Pinpoint the cell where the given text exists, returning its (x, y) midpoint coordinate. 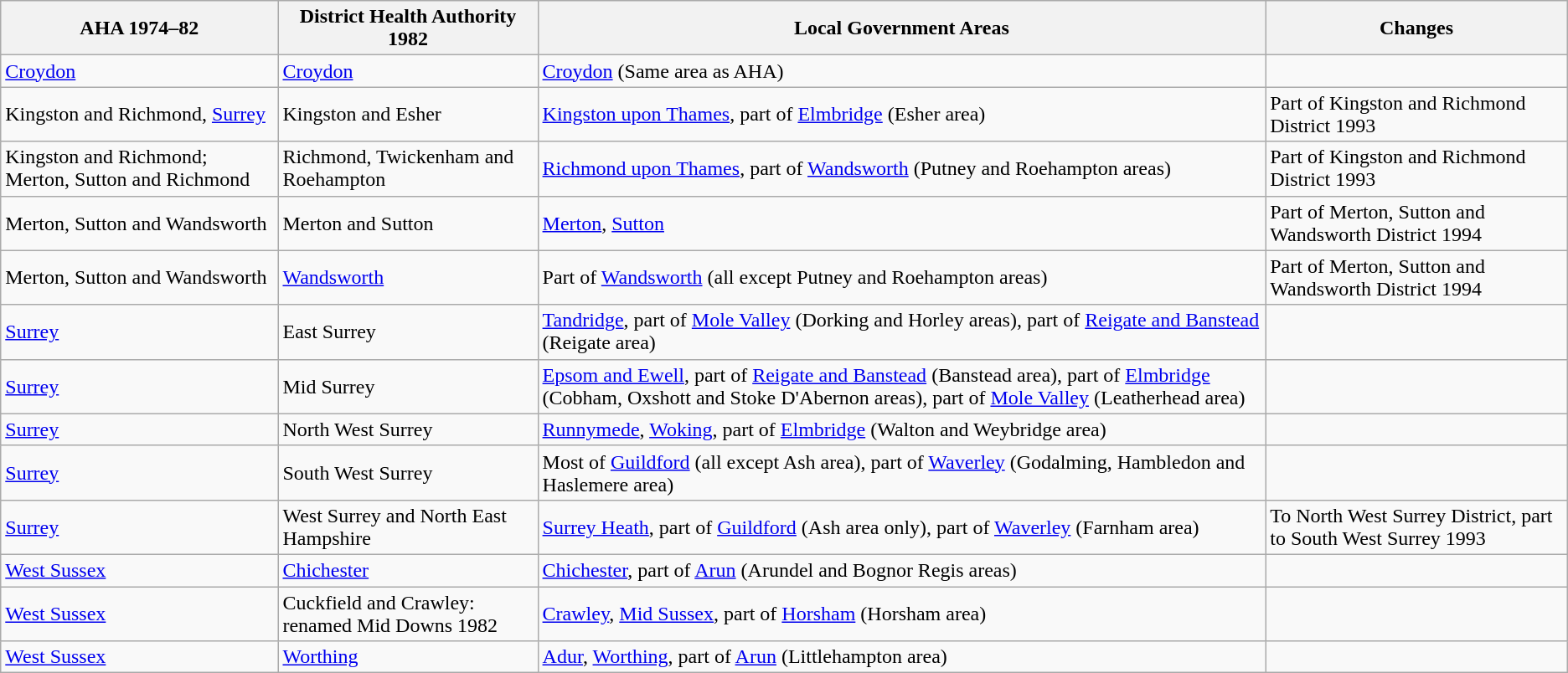
Kingston and Richmond; Merton, Sutton and Richmond (139, 169)
Kingston upon Thames, part of Elmbridge (Esher area) (901, 114)
Mid Surrey (408, 387)
To North West Surrey District, part to South West Surrey 1993 (1417, 527)
Kingston and Esher (408, 114)
Most of Guildford (all except Ash area), part of Waverley (Godalming, Hambledon and Haslemere area) (901, 472)
Richmond, Twickenham and Roehampton (408, 169)
Part of Wandsworth (all except Putney and Roehampton areas) (901, 278)
Worthing (408, 657)
Crawley, Mid Sussex, part of Horsham (Horsham area) (901, 613)
Richmond upon Thames, part of Wandsworth (Putney and Roehampton areas) (901, 169)
Cuckfield and Crawley: renamed Mid Downs 1982 (408, 613)
Adur, Worthing, part of Arun (Littlehampton area) (901, 657)
Runnymede, Woking, part of Elmbridge (Walton and Weybridge area) (901, 429)
AHA 1974–82 (139, 28)
Tandridge, part of Mole Valley (Dorking and Horley areas), part of Reigate and Banstead (Reigate area) (901, 331)
Merton and Sutton (408, 223)
East Surrey (408, 331)
Croydon (Same area as AHA) (901, 71)
South West Surrey (408, 472)
North West Surrey (408, 429)
Wandsworth (408, 278)
Chichester, part of Arun (Arundel and Bognor Regis areas) (901, 570)
Surrey Heath, part of Guildford (Ash area only), part of Waverley (Farnham area) (901, 527)
Kingston and Richmond, Surrey (139, 114)
Local Government Areas (901, 28)
Merton, Sutton (901, 223)
Chichester (408, 570)
District Health Authority 1982 (408, 28)
Changes (1417, 28)
West Surrey and North East Hampshire (408, 527)
